Capture the cell that displays the provided text and extract its [x, y] central coordinate. 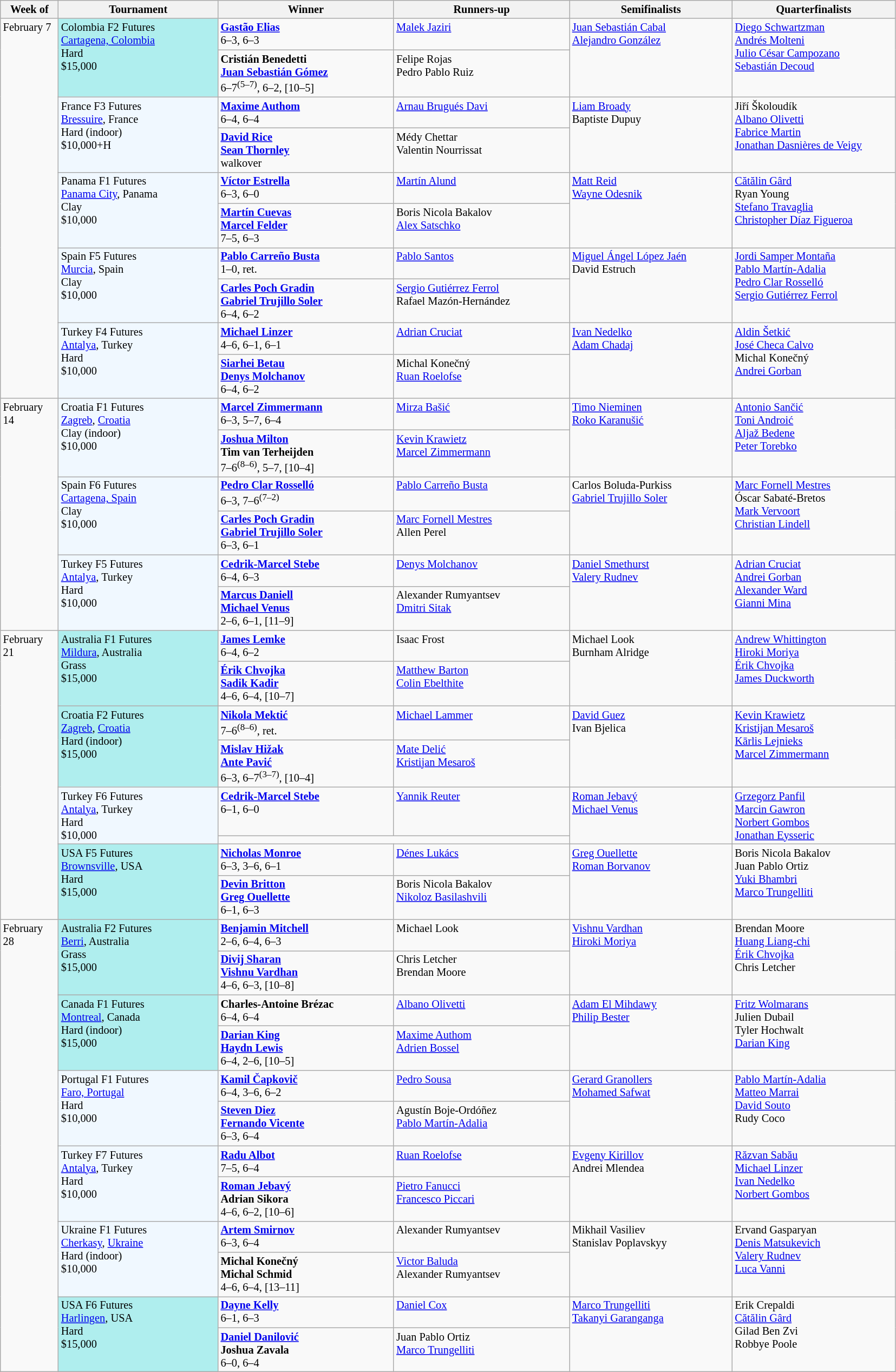
Nicholas Monroe 6–3, 3–6, 6–1 [306, 859]
Răzvan Sabău Michael Linzer Ivan Nedelko Norbert Gombos [814, 1183]
Alexander Rumyantsev Dmitri Sitak [482, 608]
Mikhail Vasiliev Stanislav Poplavskyy [651, 1259]
Agustín Boje-Ordóñez Pablo Martín-Adalia [482, 1124]
Felipe Rojas Pedro Pablo Ruiz [482, 74]
Benjamin Mitchell 2–6, 6–4, 6–3 [306, 935]
Marc Fornell Mestres Óscar Sabaté-Bretos Mark Vervoort Christian Lindell [814, 515]
Diego Schwartzman Andrés Molteni Julio César Campozano Sebastián Decoud [814, 57]
Runners-up [482, 9]
Mate Delić Kristijan Mesaroš [482, 763]
Maxime Authom6–4, 6–4 [306, 113]
Matt Reid Wayne Odesnik [651, 210]
David Rice Sean Thornley walkover [306, 150]
Roman Jebavý Michael Venus [651, 816]
Vishnu Vardhan Hiroki Moriya [651, 957]
Marcus Daniell Michael Venus 2–6, 6–1, [11–9] [306, 608]
Albano Olivetti [482, 1010]
Ruan Roelofse [482, 1161]
Brendan Moore Huang Liang-chi Érik Chvojka Chris Letcher [814, 957]
Ivan Nedelko Adam Chadaj [651, 360]
Daniel Smethurst Valery Rudnev [651, 592]
Spain F5 Futures Murcia, Spain Clay $10,000 [139, 285]
Pietro Fanucci Francesco Piccari [482, 1199]
Cedrik-Marcel Stebe 6–1, 6–0 [306, 811]
Gerard Granollers Mohamed Safwat [651, 1107]
Portugal F1 Futures Faro, Portugal Hard $10,000 [139, 1107]
Radu Albot 7–5, 6–4 [306, 1161]
Pablo Martín-Adalia Matteo Marrai David Souto Rudy Coco [814, 1107]
Mirza Bašić [482, 414]
Evgeny Kirillov Andrei Mlendea [651, 1183]
James Lemke 6–4, 6–2 [306, 646]
Martín Alund [482, 188]
Matthew Barton Colin Ebelthite [482, 684]
Canada F1 Futures Montreal, Canada Hard (indoor) $15,000 [139, 1033]
Colombia F2 Futures Cartagena, Colombia Hard $15,000 [139, 57]
Quarterfinalists [814, 9]
Kevin Krawietz Kristijan Mesaroš Kārlis Lejnieks Marcel Zimmermann [814, 746]
Turkey F6 Futures Antalya, Turkey Hard $10,000 [139, 816]
Denys Molchanov [482, 570]
February 28 [29, 1146]
Grzegorz Panfil Marcin Gawron Norbert Gombos Jonathan Eysseric [814, 816]
Pedro Sousa [482, 1086]
Steven Diez Fernando Vicente 6–3, 6–4 [306, 1124]
Semifinalists [651, 9]
Michal Konečný Ruan Roelofse [482, 376]
Jordi Samper Montaña Pablo Martín-Adalia Pedro Clar Rosselló Sergio Gutiérrez Ferrol [814, 285]
Turkey F4 Futures Antalya, Turkey Hard $10,000 [139, 360]
Croatia F1 Futures Zagreb, Croatia Clay (indoor) $10,000 [139, 437]
Ervand Gasparyan Denis Matsukevich Valery Rudnev Luca Vanni [814, 1259]
Daniel Danilović Joshua Zavala 6–0, 6–4 [306, 1350]
Martín Cuevas Marcel Felder 7–5, 6–3 [306, 226]
Boris Nicola Bakalov Juan Pablo Ortiz Yuki Bhambri Marco Trungelliti [814, 881]
Adrian Cruciat Andrei Gorban Alexander Ward Gianni Mina [814, 592]
Joshua Milton Tim van Terheijden 7–6(8–6), 5–7, [10–4] [306, 454]
Adam El Mihdawy Philip Bester [651, 1033]
Malek Jaziri [482, 34]
Turkey F5 Futures Antalya, Turkey Hard $10,000 [139, 592]
Boris Nicola Bakalov Nikoloz Basilashvili [482, 897]
Carles Poch Gradin Gabriel Trujillo Soler 6–4, 6–2 [306, 301]
Charles-Antoine Brézac 6–4, 6–4 [306, 1010]
Devin Britton Greg Ouellette 6–1, 6–3 [306, 897]
Pedro Clar Rosselló 6–3, 7–6(7–2) [306, 494]
USA F6 Futures Harlingen, USA Hard $15,000 [139, 1334]
Cătălin Gârd Ryan Young Stefano Travaglia Christopher Díaz Figueroa [814, 210]
Winner [306, 9]
Érik Chvojka Sadik Kadir 4–6, 6–4, [10–7] [306, 684]
Antonio Sančić Toni Androić Aljaž Bedene Peter Torebko [814, 437]
David Guez Ivan Bjelica [651, 746]
Sergio Gutiérrez Ferrol Rafael Mazón-Hernández [482, 301]
Tournament [139, 9]
Siarhei Betau Denys Molchanov 6–4, 6–2 [306, 376]
Roman Jebavý Adrian Sikora 4–6, 6–2, [10–6] [306, 1199]
Isaac Frost [482, 646]
Maxime Authom Adrien Bossel [482, 1048]
Aldin Šetkić José Checa Calvo Michal Konečný Andrei Gorban [814, 360]
Médy Chettar Valentin Nourrissat [482, 150]
Fritz Wolmarans Julien Dubail Tyler Hochwalt Darian King [814, 1033]
Juan Pablo Ortiz Marco Trungelliti [482, 1350]
Panama F1 Futures Panama City, Panama Clay $10,000 [139, 210]
Víctor Estrella 6–3, 6–0 [306, 188]
Victor Baluda Alexander Rumyantsev [482, 1274]
Nikola Mektić 7–6(8–6), ret. [306, 723]
Artem Smirnov 6–3, 6–4 [306, 1237]
Pablo Carreño Busta [482, 494]
Daniel Cox [482, 1312]
Marc Fornell Mestres Allen Perel [482, 533]
Week of [29, 9]
Chris Letcher Brendan Moore [482, 973]
Carles Poch Gradin Gabriel Trujillo Soler 6–3, 6–1 [306, 533]
Michael Linzer 4–6, 6–1, 6–1 [306, 339]
Spain F6 Futures Cartagena, Spain Clay $10,000 [139, 515]
Liam Broady Baptiste Dupuy [651, 134]
Michael Lammer [482, 723]
Gastão Elias 6–3, 6–3 [306, 34]
Ukraine F1 Futures Cherkasy, Ukraine Hard (indoor) $10,000 [139, 1259]
Yannik Reuter [482, 811]
Jiří Školoudík Albano Olivetti Fabrice Martin Jonathan Dasnières de Veigy [814, 134]
Greg Ouellette Roman Borvanov [651, 881]
Carlos Boluda-Purkiss Gabriel Trujillo Soler [651, 515]
February 7 [29, 208]
France F3 Futures Bressuire, France Hard (indoor) $10,000+H [139, 134]
February 21 [29, 774]
Dayne Kelly 6–1, 6–3 [306, 1312]
Boris Nicola Bakalov Alex Satschko [482, 226]
Michael Look [482, 935]
Marco Trungelliti Takanyi Garanganga [651, 1334]
Turkey F7 Futures Antalya, Turkey Hard $10,000 [139, 1183]
Dénes Lukács [482, 859]
Adrian Cruciat [482, 339]
Andrew Whittington Hiroki Moriya Érik Chvojka James Duckworth [814, 668]
Alexander Rumyantsev [482, 1237]
Miguel Ángel López Jaén David Estruch [651, 285]
USA F5 Futures Brownsville, USA Hard $15,000 [139, 881]
Kamil Čapkovič 6–4, 3–6, 6–2 [306, 1086]
Darian King Haydn Lewis 6–4, 2–6, [10–5] [306, 1048]
Australia F2 Futures Berri, Australia Grass $15,000 [139, 957]
Mislav Hižak Ante Pavić 6–3, 6–7(3–7), [10–4] [306, 763]
Erik Crepaldi Cătălin Gârd Gilad Ben Zvi Robbye Poole [814, 1334]
Cristián Benedetti Juan Sebastián Gómez 6–7(5–7), 6–2, [10–5] [306, 74]
Michael Look Burnham Alridge [651, 668]
Marcel Zimmermann 6–3, 5–7, 6–4 [306, 414]
Juan Sebastián Cabal Alejandro González [651, 57]
Cedrik-Marcel Stebe 6–4, 6–3 [306, 570]
Timo Nieminen Roko Karanušić [651, 437]
Croatia F2 Futures Zagreb, Croatia Hard (indoor) $15,000 [139, 746]
Michal Konečný Michal Schmid 4–6, 6–4, [13–11] [306, 1274]
Arnau Brugués Davi [482, 113]
Australia F1 Futures Mildura, Australia Grass $15,000 [139, 668]
Divij Sharan Vishnu Vardhan 4–6, 6–3, [10–8] [306, 973]
February 14 [29, 514]
Pablo Carreño Busta1–0, ret. [306, 263]
Pablo Santos [482, 263]
Kevin Krawietz Marcel Zimmermann [482, 454]
